For the text-containing cell, return its midpoint in (x, y) coordinate format. 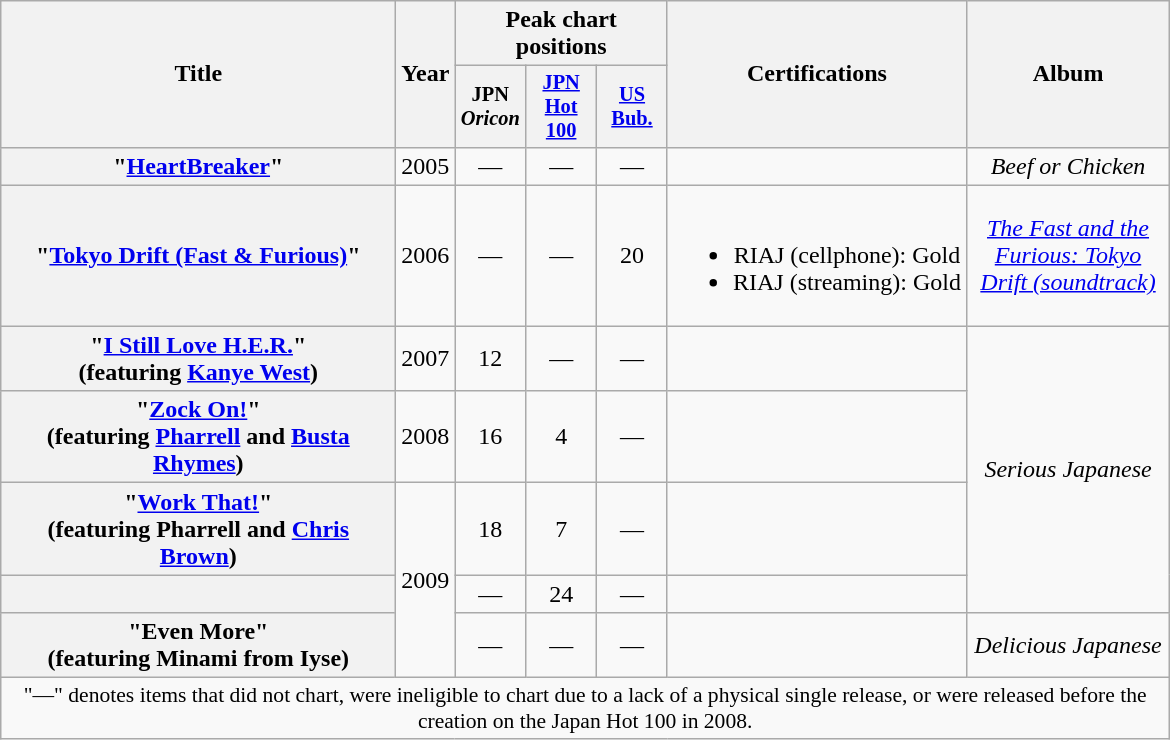
Beef or Chicken (1068, 166)
18 (490, 529)
"I Still Love H.E.R."(featuring Kanye West) (198, 358)
20 (632, 256)
"Work That!"(featuring Pharrell and Chris Brown) (198, 529)
4 (562, 437)
2007 (426, 358)
Album (1068, 74)
2005 (426, 166)
12 (490, 358)
2008 (426, 437)
16 (490, 437)
Peak chart positions (562, 34)
Delicious Japanese (1068, 646)
RIAJ (cellphone): GoldRIAJ (streaming): Gold (816, 256)
Year (426, 74)
Serious Japanese (1068, 470)
"Tokyo Drift (Fast & Furious)" (198, 256)
Certifications (816, 74)
Title (198, 74)
The Fast and the Furious: Tokyo Drift (soundtrack) (1068, 256)
2006 (426, 256)
2009 (426, 580)
"HeartBreaker" (198, 166)
JPN Oricon (490, 107)
US Bub. (632, 107)
7 (562, 529)
24 (562, 594)
JPN Hot 100 (562, 107)
"Zock On!"(featuring Pharrell and Busta Rhymes) (198, 437)
"Even More"(featuring Minami from Iyse) (198, 646)
